From the cell containing the given text, extract its center point as (x, y) coordinate. 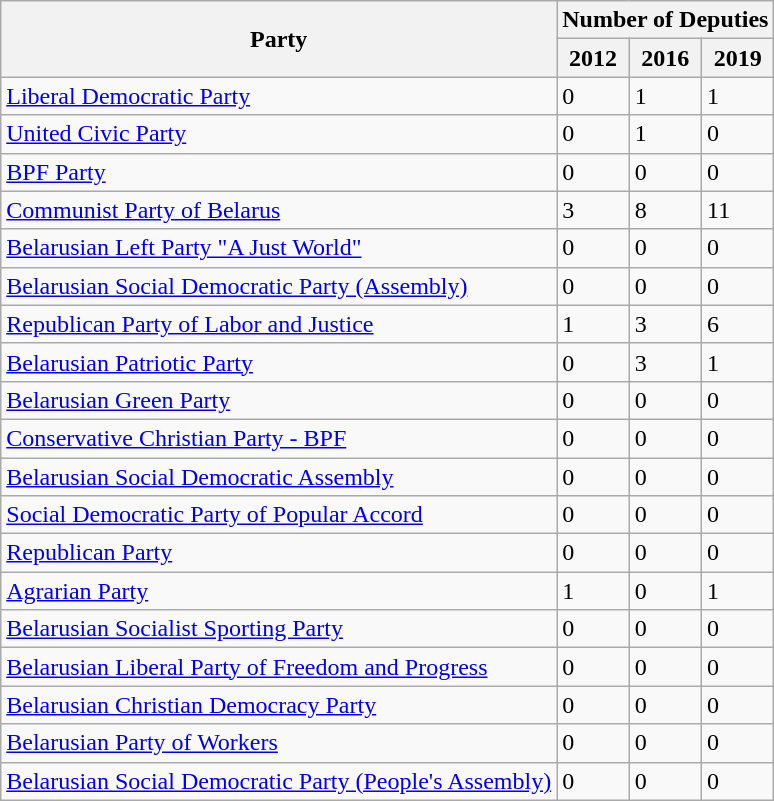
Belarusian Social Democratic Party (People's Assembly) (279, 781)
Belarusian Christian Democracy Party (279, 705)
Social Democratic Party of Popular Accord (279, 515)
Belarusian Patriotic Party (279, 362)
Belarusian Social Democratic Party (Assembly) (279, 286)
Agrarian Party (279, 591)
Liberal Democratic Party (279, 96)
6 (738, 324)
Number of Deputies (666, 20)
Party (279, 39)
United Civic Party (279, 134)
Belarusian Party of Workers (279, 743)
Belarusian Green Party (279, 400)
2016 (665, 58)
2019 (738, 58)
8 (665, 210)
Belarusian Social Democratic Assembly (279, 477)
Communist Party of Belarus (279, 210)
Republican Party of Labor and Justice (279, 324)
11 (738, 210)
Republican Party (279, 553)
Conservative Christian Party - BPF (279, 438)
Belarusian Liberal Party of Freedom and Progress (279, 667)
BPF Party (279, 172)
2012 (593, 58)
Belarusian Socialist Sporting Party (279, 629)
Belarusian Left Party "A Just World" (279, 248)
